Capture the cell that displays the provided text and extract its [X, Y] central coordinate. 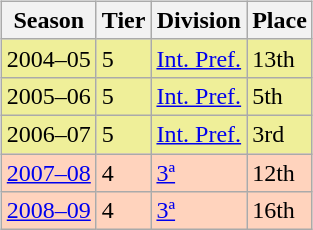
2008–09 [48, 211]
2005–06 [48, 96]
Tier [124, 20]
2007–08 [48, 173]
Division [199, 20]
Place [280, 20]
5th [280, 96]
2004–05 [48, 58]
3rd [280, 134]
13th [280, 58]
12th [280, 173]
2006–07 [48, 134]
16th [280, 211]
Season [48, 20]
